Extract the [X, Y] coordinate from the center of the cell holding the provided text.  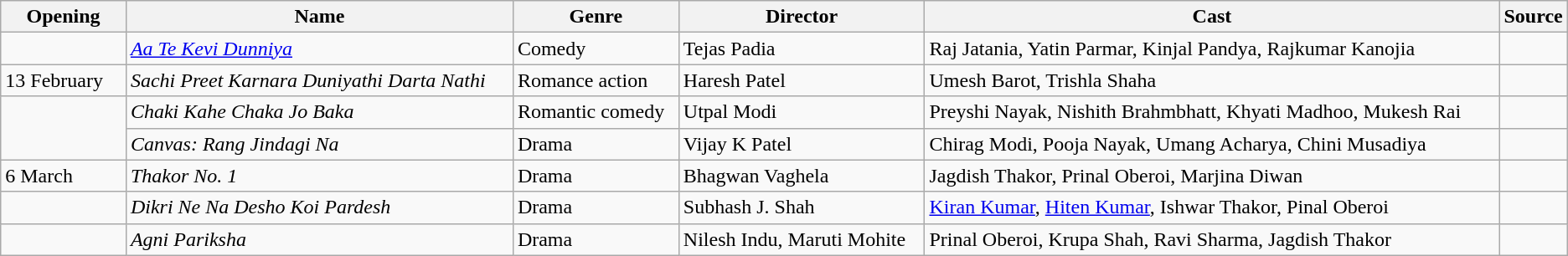
Prinal Oberoi, Krupa Shah, Ravi Sharma, Jagdish Thakor [1212, 239]
Romantic comedy [596, 112]
Kiran Kumar, Hiten Kumar, Ishwar Thakor, Pinal Oberoi [1212, 207]
Dikri Ne Na Desho Koi Pardesh [319, 207]
Canvas: Rang Jindagi Na [319, 144]
Preyshi Nayak, Nishith Brahmbhatt, Khyati Madhoo, Mukesh Rai [1212, 112]
Vijay K Patel [802, 144]
Director [802, 17]
Genre [596, 17]
13 February [64, 80]
Subhash J. Shah [802, 207]
6 March [64, 176]
Jagdish Thakor, Prinal Oberoi, Marjina Diwan [1212, 176]
Aa Te Kevi Dunniya [319, 49]
Thakor No. 1 [319, 176]
Romance action [596, 80]
Chirag Modi, Pooja Nayak, Umang Acharya, Chini Musadiya [1212, 144]
Bhagwan Vaghela [802, 176]
Nilesh Indu, Maruti Mohite [802, 239]
Sachi Preet Karnara Duniyathi Darta Nathi [319, 80]
Umesh Barot, Trishla Shaha [1212, 80]
Utpal Modi [802, 112]
Cast [1212, 17]
Chaki Kahe Chaka Jo Baka [319, 112]
Raj Jatania, Yatin Parmar, Kinjal Pandya, Rajkumar Kanojia [1212, 49]
Tejas Padia [802, 49]
Agni Pariksha [319, 239]
Name [319, 17]
Haresh Patel [802, 80]
Comedy [596, 49]
Opening [64, 17]
Source [1533, 17]
